Extract the [x, y] coordinate from the center of the cell holding the provided text.  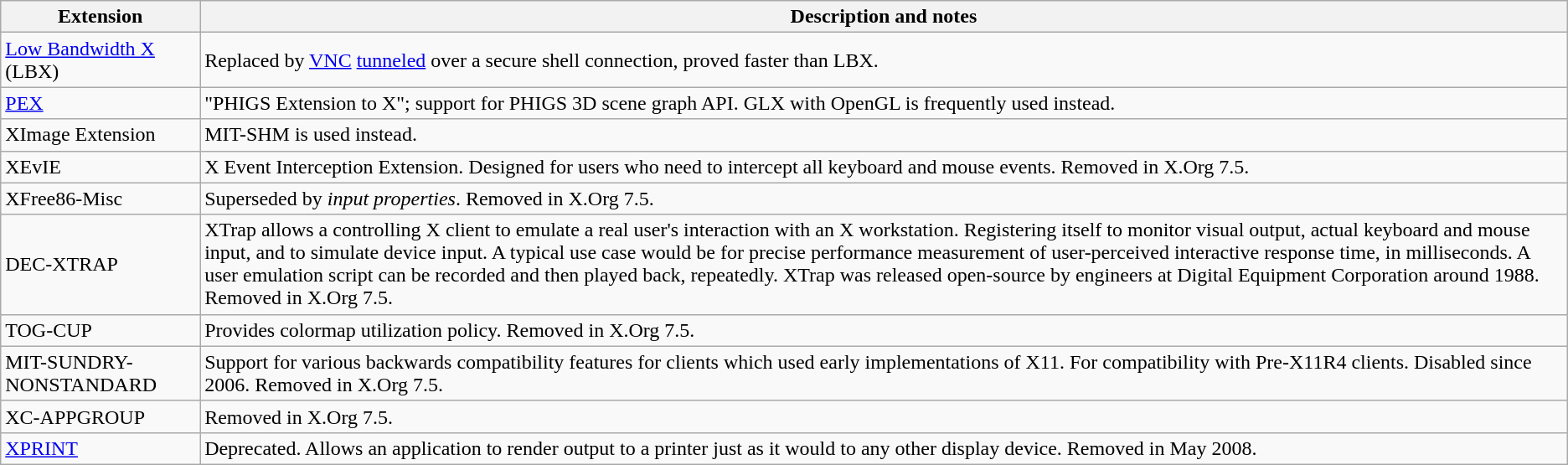
MIT-SHM is used instead. [885, 135]
X Event Interception Extension. Designed for users who need to intercept all keyboard and mouse events. Removed in X.Org 7.5. [885, 167]
Superseded by input properties. Removed in X.Org 7.5. [885, 199]
Replaced by VNC tunneled over a secure shell connection, proved faster than LBX. [885, 60]
TOG-CUP [101, 330]
Deprecated. Allows an application to render output to a printer just as it would to any other display device. Removed in May 2008. [885, 448]
XImage Extension [101, 135]
Description and notes [885, 17]
DEC-XTRAP [101, 265]
PEX [101, 103]
Removed in X.Org 7.5. [885, 416]
Low Bandwidth X (LBX) [101, 60]
MIT-SUNDRY-NONSTANDARD [101, 374]
XC-APPGROUP [101, 416]
Extension [101, 17]
Provides colormap utilization policy. Removed in X.Org 7.5. [885, 330]
XPRINT [101, 448]
XFree86-Misc [101, 199]
XEvIE [101, 167]
"PHIGS Extension to X"; support for PHIGS 3D scene graph API. GLX with OpenGL is frequently used instead. [885, 103]
